For the text-containing cell, return its midpoint in [X, Y] coordinate format. 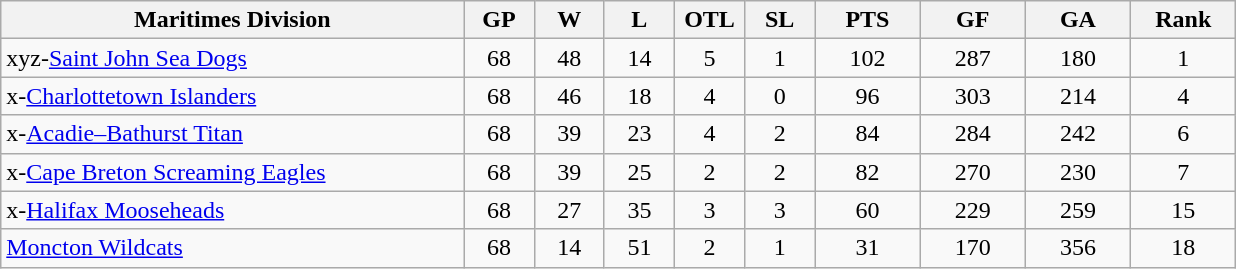
7 [1184, 172]
0 [780, 96]
x-Charlottetown Islanders [232, 96]
6 [1184, 134]
x-Cape Breton Screaming Eagles [232, 172]
31 [868, 248]
242 [1078, 134]
356 [1078, 248]
180 [1078, 58]
284 [972, 134]
x-Acadie–Bathurst Titan [232, 134]
xyz-Saint John Sea Dogs [232, 58]
x-Halifax Mooseheads [232, 210]
259 [1078, 210]
170 [972, 248]
Maritimes Division [232, 20]
Moncton Wildcats [232, 248]
46 [569, 96]
229 [972, 210]
303 [972, 96]
60 [868, 210]
GA [1078, 20]
PTS [868, 20]
15 [1184, 210]
25 [639, 172]
48 [569, 58]
OTL [709, 20]
82 [868, 172]
23 [639, 134]
GF [972, 20]
5 [709, 58]
102 [868, 58]
96 [868, 96]
27 [569, 210]
287 [972, 58]
L [639, 20]
270 [972, 172]
230 [1078, 172]
W [569, 20]
51 [639, 248]
214 [1078, 96]
84 [868, 134]
SL [780, 20]
35 [639, 210]
GP [499, 20]
Rank [1184, 20]
